For the text-containing cell, return its midpoint in (x, y) coordinate format. 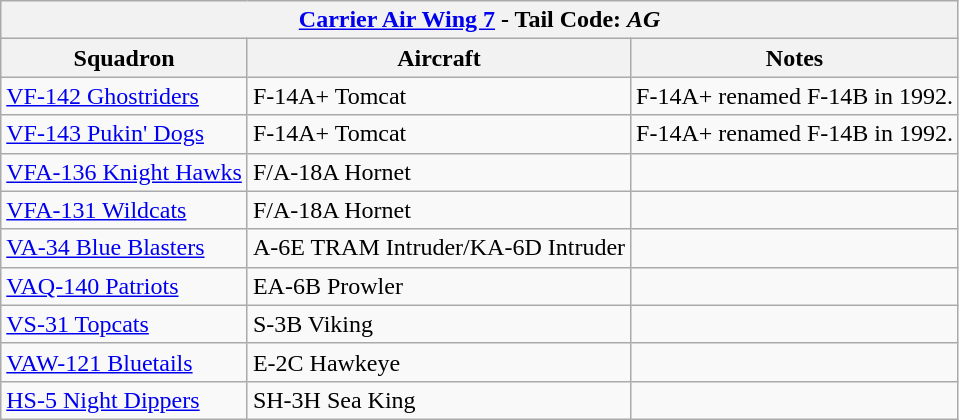
Squadron (124, 58)
A-6E TRAM Intruder/KA-6D Intruder (438, 248)
E-2C Hawkeye (438, 362)
VF-142 Ghostriders (124, 96)
Aircraft (438, 58)
EA-6B Prowler (438, 286)
VFA-136 Knight Hawks (124, 172)
SH-3H Sea King (438, 400)
VF-143 Pukin' Dogs (124, 134)
VAQ-140 Patriots (124, 286)
VA-34 Blue Blasters (124, 248)
VFA-131 Wildcats (124, 210)
Carrier Air Wing 7 - Tail Code: AG (480, 20)
S-3B Viking (438, 324)
VAW-121 Bluetails (124, 362)
Notes (795, 58)
VS-31 Topcats (124, 324)
HS-5 Night Dippers (124, 400)
